Return [X, Y] of the center of cell containing provided text 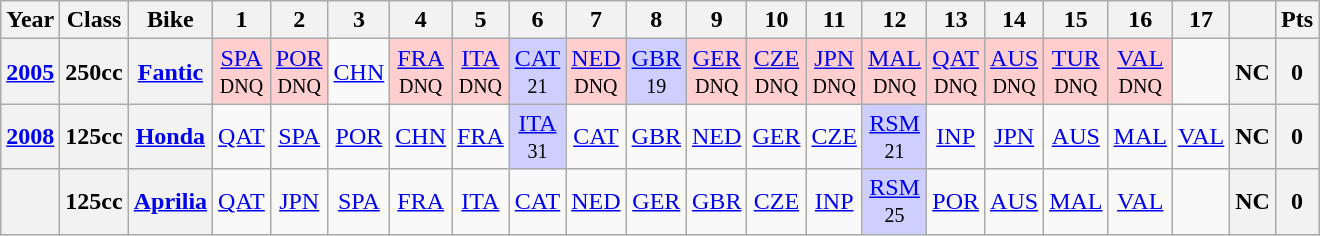
6 [537, 20]
3 [359, 20]
Year [30, 20]
JPNDNQ [834, 72]
15 [1076, 20]
13 [956, 20]
GBR19 [656, 72]
12 [894, 20]
Bike [170, 20]
Aprilia [170, 202]
7 [596, 20]
9 [717, 20]
10 [776, 20]
Pts [1296, 20]
SPADNQ [242, 72]
5 [481, 20]
MALDNQ [894, 72]
16 [1140, 20]
Honda [170, 136]
QATDNQ [956, 72]
ITADNQ [481, 72]
AUSDNQ [1014, 72]
4 [421, 20]
Fantic [170, 72]
1 [242, 20]
FRADNQ [421, 72]
2 [299, 20]
TURDNQ [1076, 72]
CAT21 [537, 72]
PORDNQ [299, 72]
17 [1200, 20]
14 [1014, 20]
CZEDNQ [776, 72]
250cc [94, 72]
ITA31 [537, 136]
VALDNQ [1140, 72]
8 [656, 20]
ITA [481, 202]
2005 [30, 72]
Class [94, 20]
GERDNQ [717, 72]
NEDDNQ [596, 72]
11 [834, 20]
RSM25 [894, 202]
2008 [30, 136]
RSM21 [894, 136]
